Identify which cell holds the provided text, then report its [x, y] central coordinate. 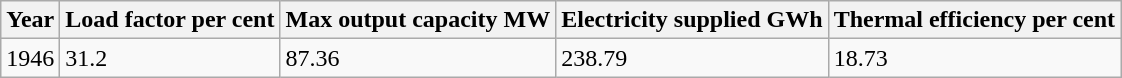
87.36 [418, 58]
Year [30, 20]
238.79 [692, 58]
18.73 [974, 58]
Electricity supplied GWh [692, 20]
Load factor per cent [170, 20]
31.2 [170, 58]
Max output capacity MW [418, 20]
1946 [30, 58]
Thermal efficiency per cent [974, 20]
